Determine the [x, y] coordinate at the center of the cell enclosing the given text.  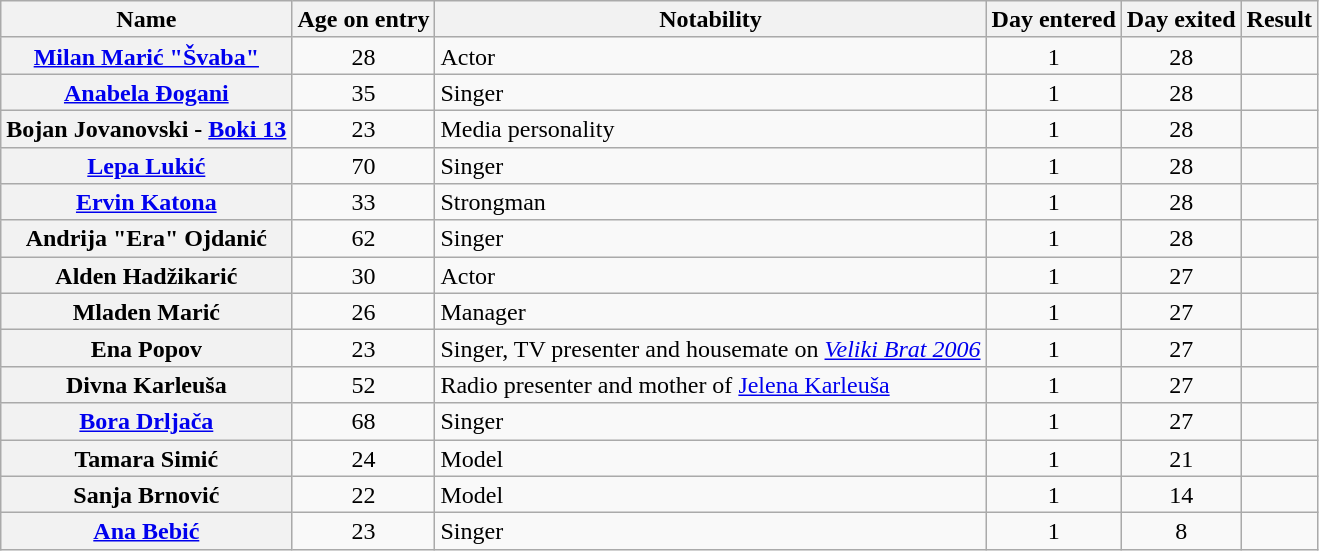
Ana Bebić [146, 532]
Manager [710, 312]
24 [364, 458]
Bojan Jovanovski - Boki 13 [146, 128]
Anabela Đogani [146, 92]
Ena Popov [146, 348]
Lepa Lukić [146, 166]
21 [1181, 458]
Media personality [710, 128]
Mladen Marić [146, 312]
62 [364, 238]
Result [1279, 20]
Age on entry [364, 20]
35 [364, 92]
Bora Drljača [146, 422]
Andrija "Era" Ojdanić [146, 238]
Name [146, 20]
Ervin Katona [146, 202]
Alden Hadžikarić [146, 276]
68 [364, 422]
70 [364, 166]
Milan Marić "Švaba" [146, 56]
22 [364, 494]
8 [1181, 532]
14 [1181, 494]
33 [364, 202]
Day entered [1054, 20]
Tamara Simić [146, 458]
Day exited [1181, 20]
Notability [710, 20]
52 [364, 384]
Radio presenter and mother of Jelena Karleuša [710, 384]
26 [364, 312]
30 [364, 276]
Sanja Brnović [146, 494]
Singer, TV presenter and housemate on Veliki Brat 2006 [710, 348]
Strongman [710, 202]
Divna Karleuša [146, 384]
